Locate the cell with the specified text and output its [X, Y] center coordinate. 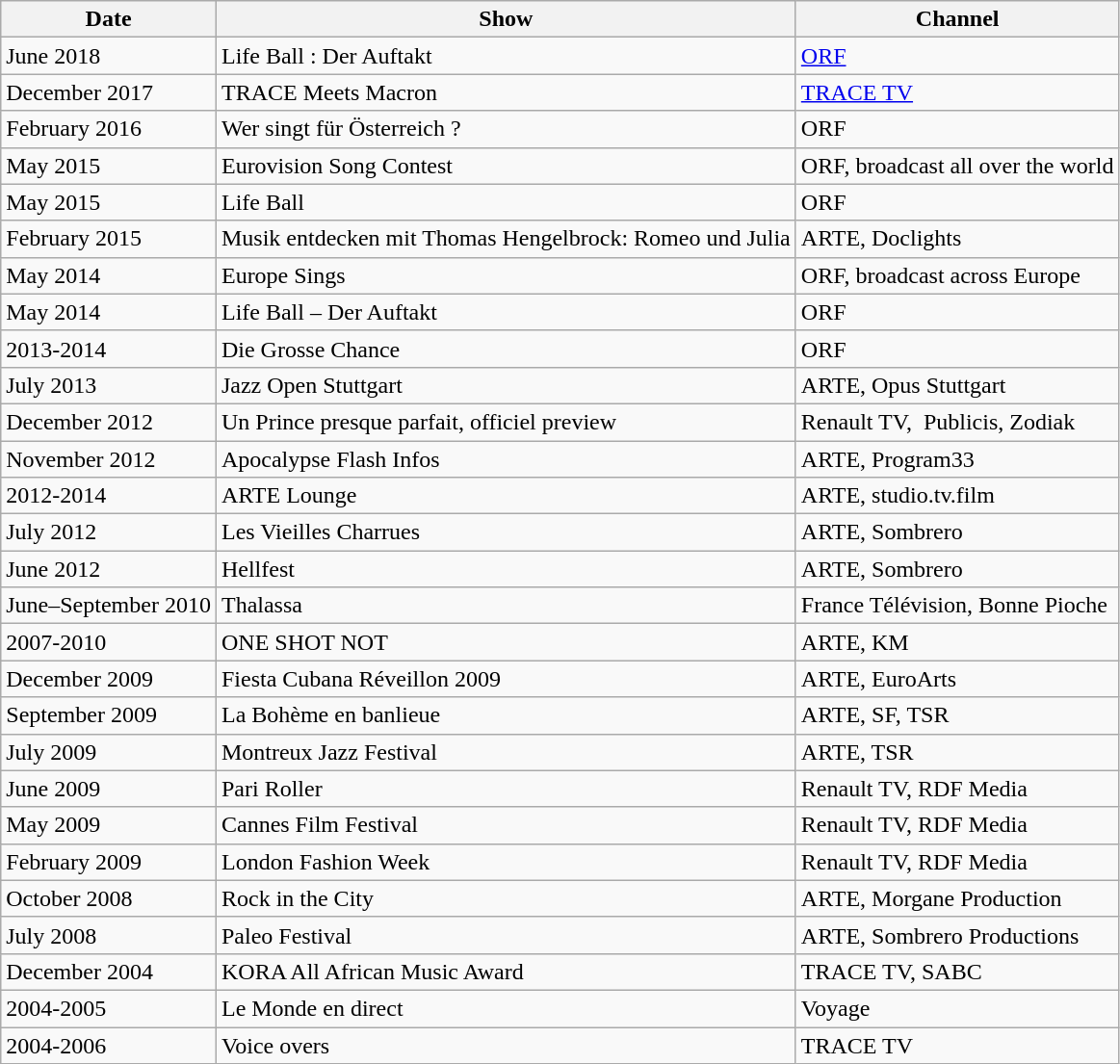
2004-2006 [109, 1045]
ARTE, Morgane Production [957, 898]
May 2009 [109, 825]
2007-2010 [109, 642]
ARTE, Sombrero Productions [957, 935]
ARTE, SF, TSR [957, 715]
Les Vieilles Charrues [506, 532]
Wer singt für Österreich ? [506, 129]
2013-2014 [109, 349]
TRACE TV, SABC [957, 972]
ARTE, TSR [957, 752]
TRACE Meets Macron [506, 92]
July 2009 [109, 752]
Date [109, 19]
ARTE, EuroArts [957, 679]
ARTE, Doclights [957, 239]
ARTE Lounge [506, 496]
Eurovision Song Contest [506, 166]
La Bohème en banlieue [506, 715]
February 2009 [109, 862]
ARTE, Opus Stuttgart [957, 385]
Rock in the City [506, 898]
November 2012 [109, 459]
London Fashion Week [506, 862]
February 2016 [109, 129]
Renault TV, Publicis, Zodiak [957, 422]
Fiesta Cubana Réveillon 2009 [506, 679]
Europe Sings [506, 275]
Le Monde en direct [506, 1008]
October 2008 [109, 898]
Pari Roller [506, 789]
Channel [957, 19]
Un Prince presque parfait, officiel preview [506, 422]
June 2018 [109, 56]
December 2004 [109, 972]
June 2012 [109, 569]
Life Ball : Der Auftakt [506, 56]
ARTE, Program33 [957, 459]
December 2017 [109, 92]
Hellfest [506, 569]
Voyage [957, 1008]
ARTE, KM [957, 642]
December 2012 [109, 422]
June–September 2010 [109, 606]
June 2009 [109, 789]
Voice overs [506, 1045]
2004-2005 [109, 1008]
September 2009 [109, 715]
Cannes Film Festival [506, 825]
ORF, broadcast all over the world [957, 166]
Paleo Festival [506, 935]
July 2013 [109, 385]
Jazz Open Stuttgart [506, 385]
Life Ball – Der Auftakt [506, 312]
Life Ball [506, 202]
Die Grosse Chance [506, 349]
July 2008 [109, 935]
July 2012 [109, 532]
December 2009 [109, 679]
February 2015 [109, 239]
France Télévision, Bonne Pioche [957, 606]
Montreux Jazz Festival [506, 752]
Thalassa [506, 606]
KORA All African Music Award [506, 972]
ORF, broadcast across Europe [957, 275]
ARTE, studio.tv.film [957, 496]
Show [506, 19]
Apocalypse Flash Infos [506, 459]
ONE SHOT NOT [506, 642]
Musik entdecken mit Thomas Hengelbrock: Romeo und Julia [506, 239]
2012-2014 [109, 496]
